Determine the (x, y) coordinate at the center of the cell enclosing the given text.  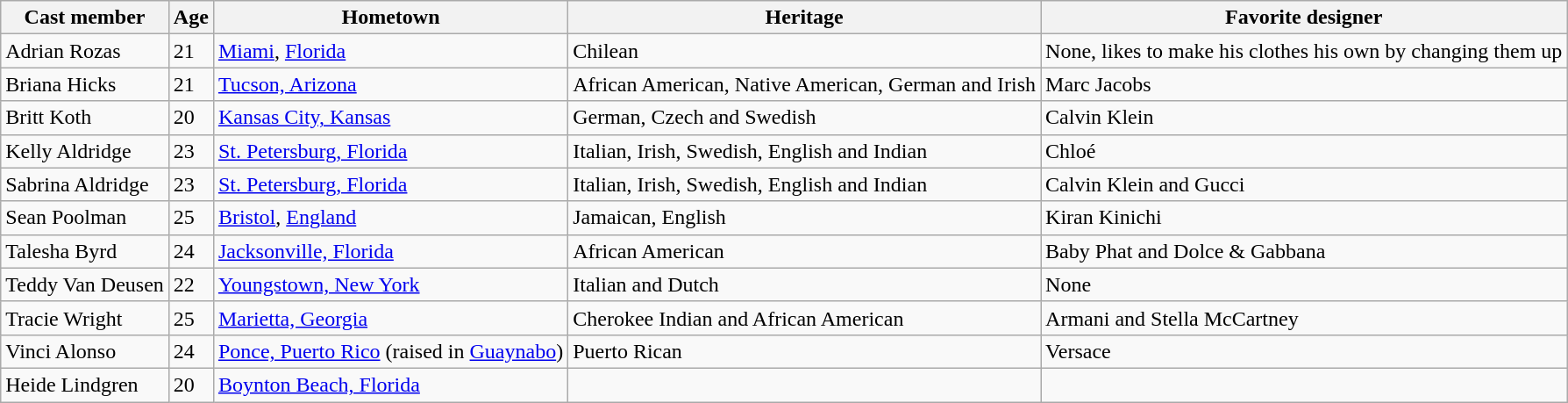
African American, Native American, German and Irish (805, 84)
Marc Jacobs (1304, 84)
Kansas City, Kansas (390, 118)
African American (805, 251)
Calvin Klein (1304, 118)
Cast member (85, 18)
Heritage (805, 18)
Teddy Van Deusen (85, 284)
Age (191, 18)
Ponce, Puerto Rico (raised in Guaynabo) (390, 351)
Heide Lindgren (85, 385)
Adrian Rozas (85, 51)
Versace (1304, 351)
None (1304, 284)
Jamaican, English (805, 218)
Marietta, Georgia (390, 318)
Baby Phat and Dolce & Gabbana (1304, 251)
Bristol, England (390, 218)
Youngstown, New York (390, 284)
Vinci Alonso (85, 351)
Puerto Rican (805, 351)
Talesha Byrd (85, 251)
Favorite designer (1304, 18)
Hometown (390, 18)
Boynton Beach, Florida (390, 385)
Italian and Dutch (805, 284)
Kelly Aldridge (85, 151)
Tracie Wright (85, 318)
Jacksonville, Florida (390, 251)
Cherokee Indian and African American (805, 318)
Kiran Kinichi (1304, 218)
German, Czech and Swedish (805, 118)
Calvin Klein and Gucci (1304, 184)
Tucson, Arizona (390, 84)
Sean Poolman (85, 218)
Briana Hicks (85, 84)
None, likes to make his clothes his own by changing them up (1304, 51)
22 (191, 284)
Britt Koth (85, 118)
Sabrina Aldridge (85, 184)
Armani and Stella McCartney (1304, 318)
Miami, Florida (390, 51)
Chilean (805, 51)
Chloé (1304, 151)
